Return the (X, Y) coordinate for the center point of the cell that contains the specified text.  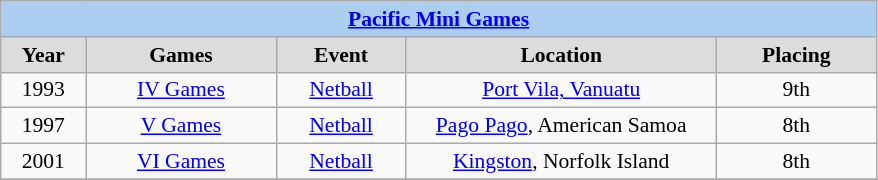
Event (341, 55)
Games (181, 55)
IV Games (181, 90)
Pacific Mini Games (439, 19)
Port Vila, Vanuatu (561, 90)
Kingston, Norfolk Island (561, 162)
Year (44, 55)
V Games (181, 126)
Placing (796, 55)
2001 (44, 162)
1997 (44, 126)
Pago Pago, American Samoa (561, 126)
9th (796, 90)
1993 (44, 90)
VI Games (181, 162)
Location (561, 55)
